Identify which cell holds the provided text, then report its (x, y) central coordinate. 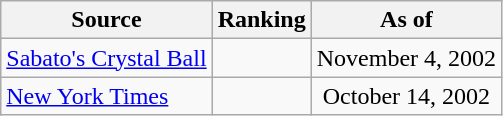
Ranking (262, 20)
Sabato's Crystal Ball (106, 58)
October 14, 2002 (406, 96)
Source (106, 20)
November 4, 2002 (406, 58)
As of (406, 20)
New York Times (106, 96)
